Capture the cell that displays the provided text and extract its (X, Y) central coordinate. 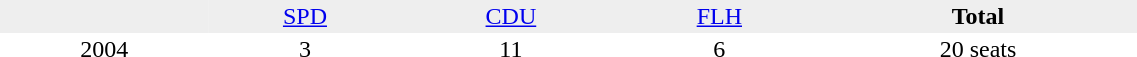
SPD (304, 16)
CDU (512, 16)
Total (978, 16)
FLH (719, 16)
